Detect which cell encompasses the target text, then output its [X, Y] center coordinate. 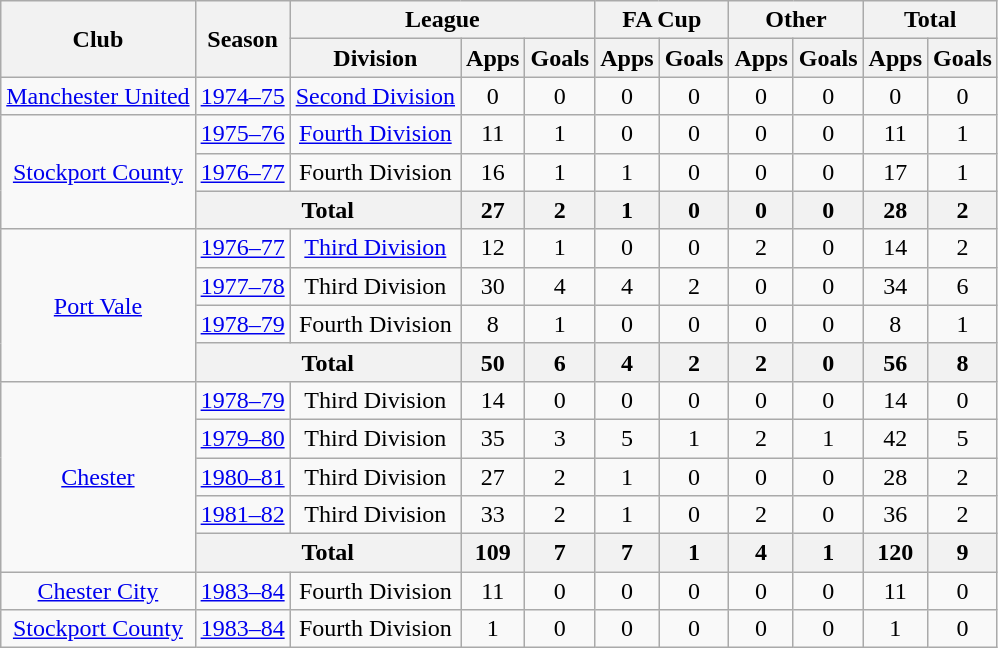
34 [895, 286]
42 [895, 438]
Division [375, 58]
Chester [98, 476]
120 [895, 553]
36 [895, 515]
50 [493, 362]
Port Vale [98, 305]
1981–82 [242, 515]
League [442, 20]
Season [242, 39]
1974–75 [242, 96]
Second Division [375, 96]
12 [493, 248]
Other [796, 20]
1980–81 [242, 477]
33 [493, 515]
1975–76 [242, 134]
35 [493, 438]
16 [493, 172]
3 [560, 438]
109 [493, 553]
Club [98, 39]
17 [895, 172]
1977–78 [242, 286]
9 [963, 553]
FA Cup [662, 20]
Manchester United [98, 96]
Chester City [98, 591]
1979–80 [242, 438]
30 [493, 286]
56 [895, 362]
